Determine the (x, y) coordinate at the center of the cell enclosing the given text.  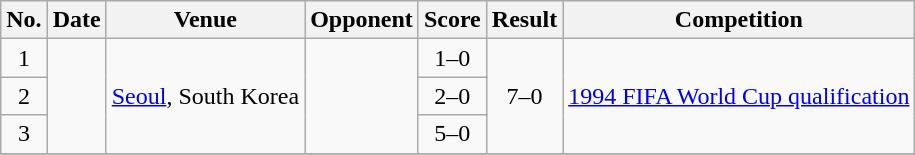
Result (524, 20)
1 (24, 58)
Competition (739, 20)
3 (24, 134)
2 (24, 96)
Score (452, 20)
Venue (205, 20)
Seoul, South Korea (205, 96)
5–0 (452, 134)
Date (76, 20)
2–0 (452, 96)
1–0 (452, 58)
Opponent (362, 20)
7–0 (524, 96)
1994 FIFA World Cup qualification (739, 96)
No. (24, 20)
